Return the (X, Y) coordinate for the center point of the cell that contains the specified text.  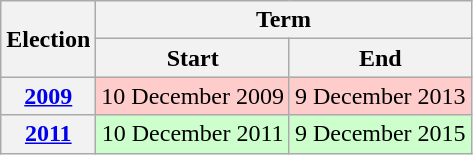
2009 (48, 96)
Term (284, 20)
Start (193, 58)
9 December 2015 (380, 134)
Election (48, 39)
End (380, 58)
10 December 2011 (193, 134)
10 December 2009 (193, 96)
2011 (48, 134)
9 December 2013 (380, 96)
